Determine the (X, Y) coordinate at the center of the cell enclosing the given text.  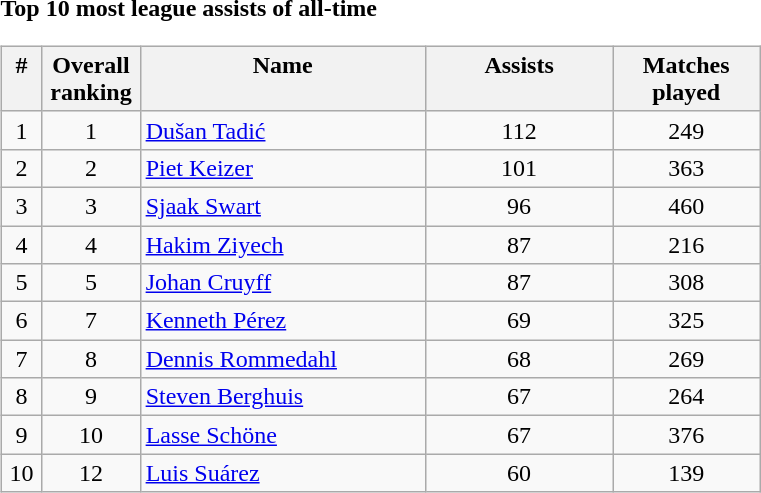
139 (686, 473)
Assists (518, 78)
269 (686, 359)
Sjaak Swart (282, 206)
12 (91, 473)
68 (518, 359)
Dušan Tadić (282, 130)
325 (686, 321)
69 (518, 321)
249 (686, 130)
96 (518, 206)
Matches played (686, 78)
Overall ranking (91, 78)
Johan Cruyff (282, 283)
460 (686, 206)
363 (686, 168)
216 (686, 245)
112 (518, 130)
101 (518, 168)
6 (22, 321)
Dennis Rommedahl (282, 359)
Luis Suárez (282, 473)
Lasse Schöne (282, 435)
376 (686, 435)
308 (686, 283)
Piet Keizer (282, 168)
Hakim Ziyech (282, 245)
Steven Berghuis (282, 397)
60 (518, 473)
Name (282, 78)
# (22, 78)
264 (686, 397)
Kenneth Pérez (282, 321)
